Capture the cell that displays the provided text and extract its (x, y) central coordinate. 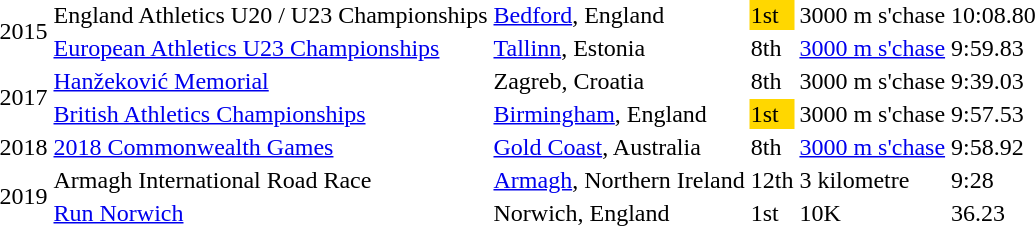
3 kilometre (872, 180)
Zagreb, Croatia (619, 81)
Birmingham, England (619, 114)
Armagh, Northern Ireland (619, 180)
Bedford, England (619, 15)
2018 Commonwealth Games (270, 147)
Tallinn, Estonia (619, 48)
12th (772, 180)
European Athletics U23 Championships (270, 48)
Armagh International Road Race (270, 180)
Gold Coast, Australia (619, 147)
England Athletics U20 / U23 Championships (270, 15)
Hanžeković Memorial (270, 81)
British Athletics Championships (270, 114)
